Capture the cell that displays the provided text and extract its (x, y) central coordinate. 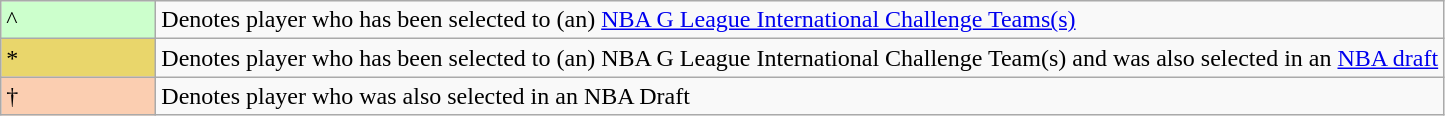
^ (78, 20)
* (78, 58)
† (78, 96)
Denotes player who has been selected to (an) NBA G League International Challenge Team(s) and was also selected in an NBA draft (800, 58)
Denotes player who was also selected in an NBA Draft (800, 96)
Denotes player who has been selected to (an) NBA G League International Challenge Teams(s) (800, 20)
